Return [x, y] of the center of cell containing provided text 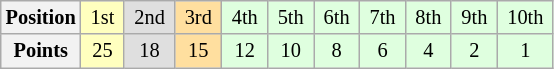
12 [245, 51]
8th [428, 17]
3rd [198, 17]
10 [291, 51]
15 [198, 51]
2nd [149, 17]
4th [245, 17]
4 [428, 51]
5th [291, 17]
9th [474, 17]
18 [149, 51]
Position [41, 17]
1 [525, 51]
6th [337, 17]
6 [383, 51]
7th [383, 17]
2 [474, 51]
10th [525, 17]
8 [337, 51]
25 [103, 51]
Points [41, 51]
1st [103, 17]
